From the cell containing the given text, extract its center point as (X, Y) coordinate. 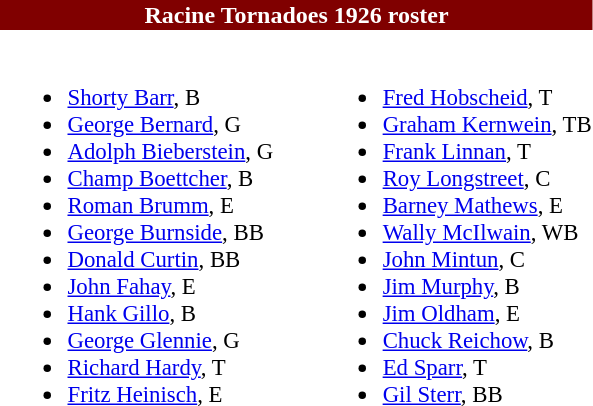
Racine Tornadoes 1926 roster (296, 15)
